Extract the [x, y] coordinate from the center of the cell holding the provided text.  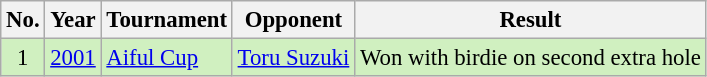
Won with birdie on second extra hole [531, 58]
Year [73, 20]
Opponent [293, 20]
Toru Suzuki [293, 58]
Tournament [166, 20]
2001 [73, 58]
Result [531, 20]
No. [23, 20]
1 [23, 58]
Aiful Cup [166, 58]
